Find where the given text appears and provide that cell's center as [x, y] coordinate. 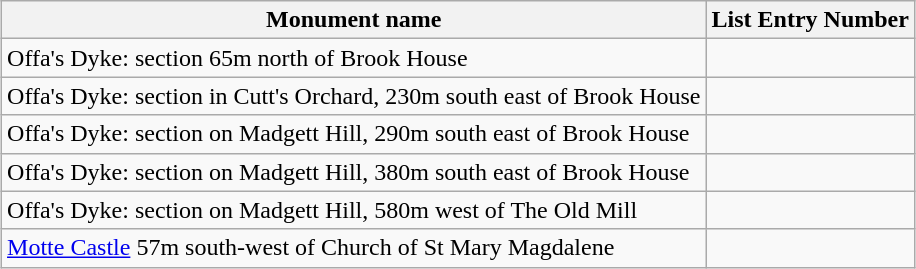
Motte Castle 57m south-west of Church of St Mary Magdalene [354, 248]
Monument name [354, 20]
List Entry Number [810, 20]
Offa's Dyke: section on Madgett Hill, 380m south east of Brook House [354, 172]
Offa's Dyke: section on Madgett Hill, 290m south east of Brook House [354, 134]
Offa's Dyke: section 65m north of Brook House [354, 58]
Offa's Dyke: section on Madgett Hill, 580m west of The Old Mill [354, 210]
Offa's Dyke: section in Cutt's Orchard, 230m south east of Brook House [354, 96]
